Scan for the cell matching the given text and deliver its [x, y] coordinate at center. 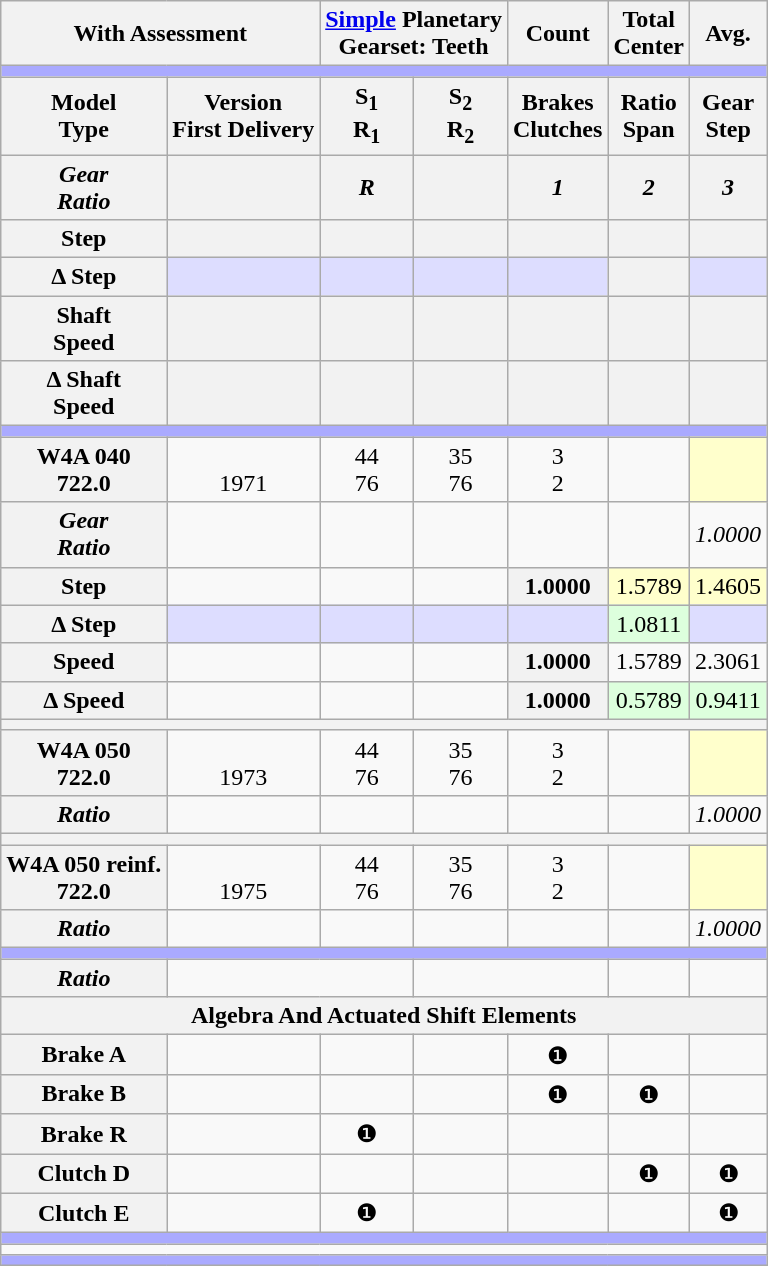
Avg. [728, 34]
ModelType [84, 116]
Brake B [84, 1094]
1.0811 [649, 624]
Algebra And Actuated Shift Elements [384, 1016]
GearStep [728, 116]
Δ Speed [84, 700]
Count [557, 34]
ShaftSpeed [84, 328]
2.3061 [728, 662]
W4A 040722.0 [84, 470]
W4A 050722.0 [84, 762]
Brake A [84, 1055]
1 [557, 186]
S1R1 [367, 116]
0.9411 [728, 700]
1971 [244, 470]
2 [649, 186]
With Assessment [160, 34]
Brake R [84, 1134]
S2R2 [461, 116]
Clutch E [84, 1213]
3 [728, 186]
Simple PlanetaryGearset: Teeth [414, 34]
R [367, 186]
TotalCenter [649, 34]
BrakesClutches [557, 116]
Clutch D [84, 1174]
1.4605 [728, 586]
0.5789 [649, 700]
1975 [244, 876]
1973 [244, 762]
Δ ShaftSpeed [84, 394]
VersionFirst Delivery [244, 116]
W4A 050 reinf.722.0 [84, 876]
RatioSpan [649, 116]
Speed [84, 662]
